Provide the (X, Y) coordinate of the cell's center where the given text is located.  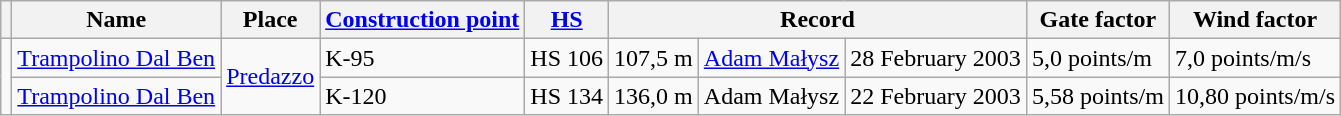
Wind factor (1254, 20)
10,80 points/m/s (1254, 96)
Construction point (422, 20)
HS 134 (567, 96)
K-95 (422, 58)
Name (116, 20)
136,0 m (654, 96)
Predazzo (270, 77)
HS (567, 20)
Gate factor (1098, 20)
5,0 points/m (1098, 58)
7,0 points/m/s (1254, 58)
28 February 2003 (936, 58)
Record (818, 20)
5,58 points/m (1098, 96)
107,5 m (654, 58)
22 February 2003 (936, 96)
HS 106 (567, 58)
K-120 (422, 96)
Place (270, 20)
